Output the [X, Y] coordinate of the center of the cell containing the given text.  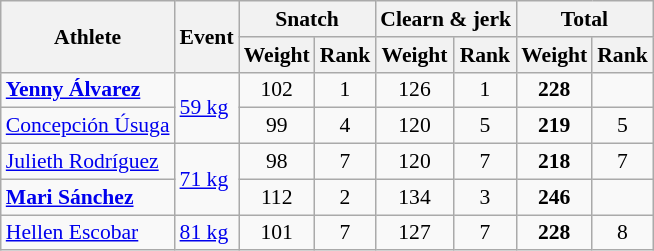
Mari Sánchez [88, 197]
Yenny Álvarez [88, 90]
Hellen Escobar [88, 233]
Total [584, 19]
Snatch [308, 19]
4 [346, 126]
Event [207, 36]
2 [346, 197]
112 [277, 197]
99 [277, 126]
Athlete [88, 36]
102 [277, 90]
8 [622, 233]
101 [277, 233]
219 [554, 126]
218 [554, 162]
134 [414, 197]
3 [485, 197]
71 kg [207, 180]
59 kg [207, 108]
81 kg [207, 233]
Concepción Úsuga [88, 126]
246 [554, 197]
126 [414, 90]
127 [414, 233]
98 [277, 162]
Clearn & jerk [446, 19]
Julieth Rodríguez [88, 162]
